Capture the cell that displays the provided text and extract its [X, Y] central coordinate. 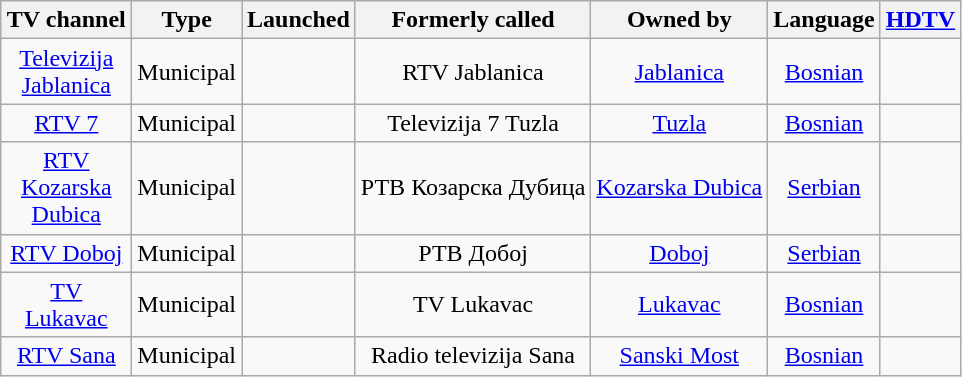
РТВ Козарска Дубица [473, 188]
Launched [299, 20]
Televizija 7 Tuzla [473, 123]
Language [824, 20]
RTV Doboj [66, 253]
RTV Kozarska Dubica [66, 188]
Televizija Jablanica [66, 72]
РТВ Добој [473, 253]
Tuzla [680, 123]
Doboj [680, 253]
RTV 7 [66, 123]
Radio televizija Sana [473, 356]
Jablanica [680, 72]
Type [187, 20]
Owned by [680, 20]
RTV Jablanica [473, 72]
TV channel [66, 20]
Kozarska Dubica [680, 188]
RTV Sana [66, 356]
Lukavac [680, 304]
Sanski Most [680, 356]
Formerly called [473, 20]
HDTV [920, 20]
